Return [x, y] of the center of cell containing provided text 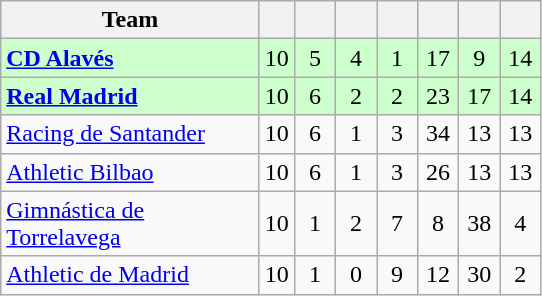
23 [438, 96]
Team [130, 20]
0 [356, 275]
8 [438, 224]
34 [438, 134]
Racing de Santander [130, 134]
Gimnástica de Torrelavega [130, 224]
Athletic Bilbao [130, 172]
38 [480, 224]
12 [438, 275]
Athletic de Madrid [130, 275]
5 [314, 58]
Real Madrid [130, 96]
30 [480, 275]
26 [438, 172]
CD Alavés [130, 58]
7 [396, 224]
